Locate the cell with the specified text and output its (X, Y) center coordinate. 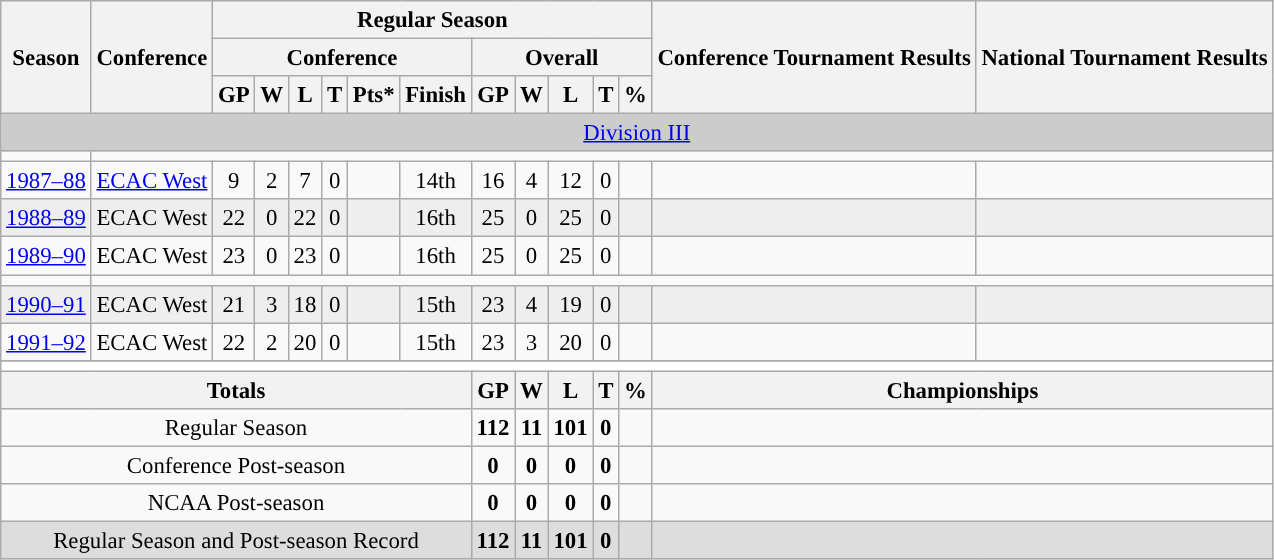
Season (46, 58)
19 (570, 304)
NCAA Post-season (236, 503)
1990–91 (46, 304)
12 (570, 181)
Pts* (373, 95)
1989–90 (46, 256)
21 (234, 304)
16 (493, 181)
14th (436, 181)
Regular Season and Post-season Record (236, 540)
Division III (637, 133)
1987–88 (46, 181)
18 (304, 304)
7 (304, 181)
Conference Tournament Results (814, 58)
Finish (436, 95)
Overall (562, 58)
Conference Post-season (236, 465)
National Tournament Results (1124, 58)
Totals (236, 390)
1991–92 (46, 342)
9 (234, 181)
1988–89 (46, 219)
Championships (962, 390)
